Scan for the cell matching the given text and deliver its (X, Y) coordinate at center. 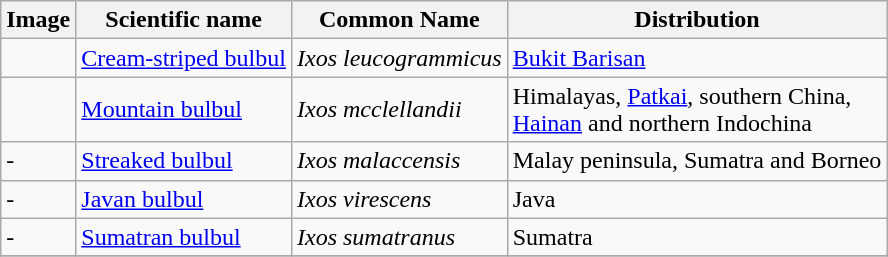
Common Name (399, 20)
Himalayas, Patkai, southern China,Hainan and northern Indochina (697, 110)
Scientific name (184, 20)
Java (697, 199)
Cream-striped bulbul (184, 58)
Image (38, 20)
Bukit Barisan (697, 58)
Sumatran bulbul (184, 237)
Ixos mcclellandii (399, 110)
Distribution (697, 20)
Ixos malaccensis (399, 161)
Ixos sumatranus (399, 237)
Ixos leucogrammicus (399, 58)
Sumatra (697, 237)
Streaked bulbul (184, 161)
Ixos virescens (399, 199)
Javan bulbul (184, 199)
Mountain bulbul (184, 110)
Malay peninsula, Sumatra and Borneo (697, 161)
